Search for the cell housing the specified text and yield its [x, y] center coordinate. 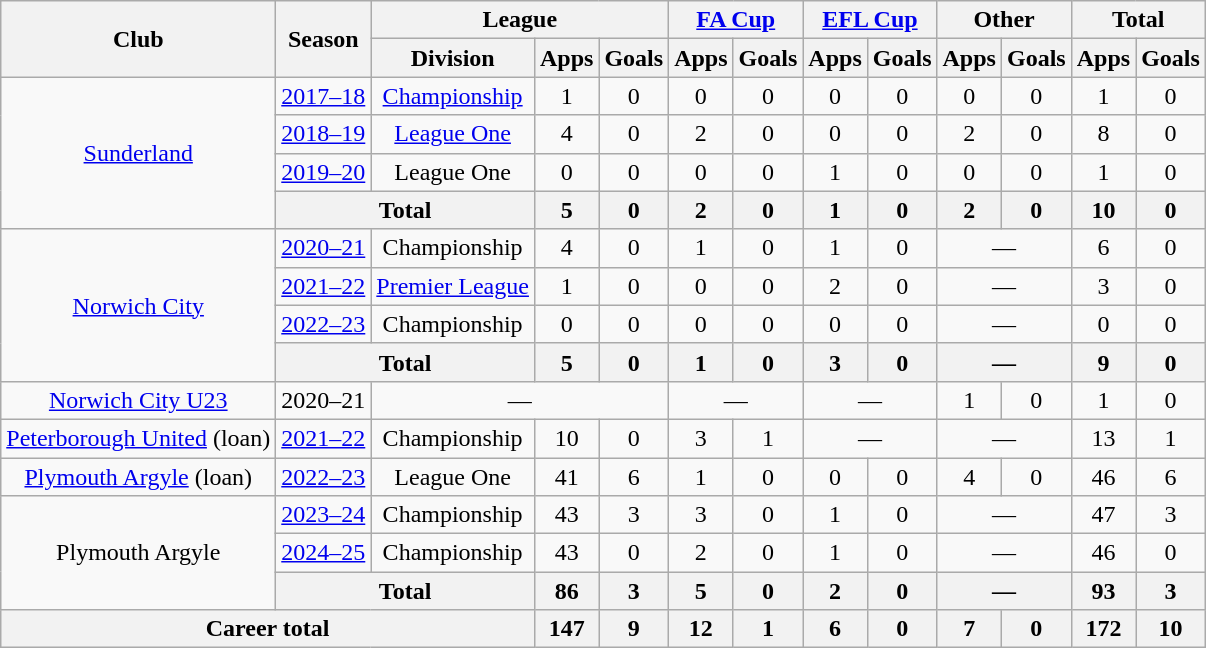
Premier League [453, 286]
41 [566, 477]
Career total [268, 629]
8 [1103, 134]
13 [1103, 438]
172 [1103, 629]
FA Cup [736, 20]
Other [1004, 20]
2024–25 [324, 553]
League [520, 20]
12 [701, 629]
86 [566, 591]
47 [1103, 515]
Sunderland [138, 153]
Plymouth Argyle (loan) [138, 477]
2017–18 [324, 96]
Norwich City [138, 305]
2019–20 [324, 172]
Peterborough United (loan) [138, 438]
Norwich City U23 [138, 400]
93 [1103, 591]
147 [566, 629]
7 [969, 629]
2018–19 [324, 134]
Season [324, 39]
2023–24 [324, 515]
EFL Cup [870, 20]
Division [453, 58]
Plymouth Argyle [138, 553]
Club [138, 39]
